Return the [X, Y] coordinate for the center point of the cell that contains the specified text.  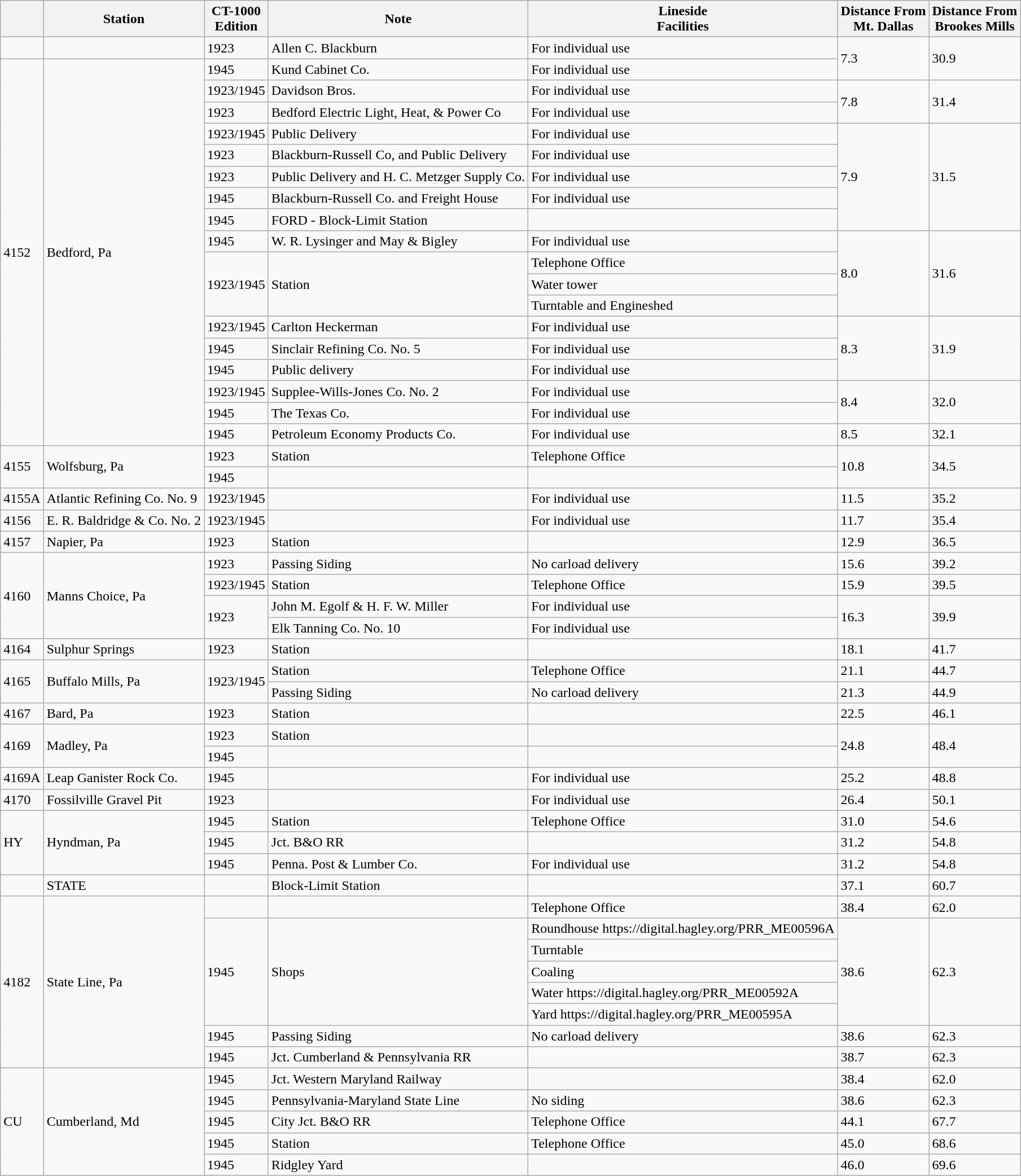
CT-1000Edition [236, 19]
Shops [398, 971]
Jct. B&O RR [398, 842]
Wolfsburg, Pa [124, 467]
8.5 [883, 435]
Public delivery [398, 370]
Yard https://digital.hagley.org/PRR_ME00595A [683, 1015]
39.9 [975, 617]
15.9 [883, 585]
48.8 [975, 778]
Leap Ganister Rock Co. [124, 778]
4169 [22, 746]
31.4 [975, 102]
Hyndman, Pa [124, 842]
Manns Choice, Pa [124, 595]
4167 [22, 714]
Bedford, Pa [124, 252]
Water tower [683, 284]
21.3 [883, 692]
26.4 [883, 800]
Water https://digital.hagley.org/PRR_ME00592A [683, 993]
Buffalo Mills, Pa [124, 682]
Sulphur Springs [124, 650]
Fossilville Gravel Pit [124, 800]
8.3 [883, 349]
46.0 [883, 1165]
Turntable and Engineshed [683, 306]
Elk Tanning Co. No. 10 [398, 628]
24.8 [883, 746]
4170 [22, 800]
54.6 [975, 821]
39.2 [975, 563]
Ridgley Yard [398, 1165]
FORD - Block-Limit Station [398, 220]
Napier, Pa [124, 542]
31.0 [883, 821]
46.1 [975, 714]
21.1 [883, 671]
City Jct. B&O RR [398, 1122]
Public Delivery [398, 134]
11.7 [883, 520]
45.0 [883, 1143]
30.9 [975, 59]
32.0 [975, 402]
4157 [22, 542]
STATE [124, 885]
67.7 [975, 1122]
Distance FromBrookes Mills [975, 19]
Blackburn-Russell Co. and Freight House [398, 198]
Roundhouse https://digital.hagley.org/PRR_ME00596A [683, 928]
8.0 [883, 273]
Madley, Pa [124, 746]
Petroleum Economy Products Co. [398, 435]
11.5 [883, 499]
31.9 [975, 349]
50.1 [975, 800]
37.1 [883, 885]
Turntable [683, 950]
Distance FromMt. Dallas [883, 19]
4182 [22, 982]
68.6 [975, 1143]
Public Delivery and H. C. Metzger Supply Co. [398, 177]
No siding [683, 1100]
Blackburn-Russell Co, and Public Delivery [398, 155]
35.4 [975, 520]
60.7 [975, 885]
4155A [22, 499]
Pennsylvania-Maryland State Line [398, 1100]
38.7 [883, 1057]
The Texas Co. [398, 413]
34.5 [975, 467]
7.8 [883, 102]
36.5 [975, 542]
4165 [22, 682]
Cumberland, Md [124, 1122]
15.6 [883, 563]
4169A [22, 778]
Davidson Bros. [398, 91]
Carlton Heckerman [398, 327]
10.8 [883, 467]
39.5 [975, 585]
8.4 [883, 402]
12.9 [883, 542]
18.1 [883, 650]
48.4 [975, 746]
69.6 [975, 1165]
Penna. Post & Lumber Co. [398, 864]
Note [398, 19]
16.3 [883, 617]
CU [22, 1122]
35.2 [975, 499]
E. R. Baldridge & Co. No. 2 [124, 520]
7.3 [883, 59]
LinesideFacilities [683, 19]
4152 [22, 252]
W. R. Lysinger and May & Bigley [398, 241]
Jct. Western Maryland Railway [398, 1079]
State Line, Pa [124, 982]
Supplee-Wills-Jones Co. No. 2 [398, 392]
22.5 [883, 714]
Coaling [683, 971]
31.6 [975, 273]
Atlantic Refining Co. No. 9 [124, 499]
John M. Egolf & H. F. W. Miller [398, 606]
4160 [22, 595]
Block-Limit Station [398, 885]
41.7 [975, 650]
Bard, Pa [124, 714]
Jct. Cumberland & Pennsylvania RR [398, 1057]
44.9 [975, 692]
HY [22, 842]
44.7 [975, 671]
31.5 [975, 177]
4156 [22, 520]
4155 [22, 467]
25.2 [883, 778]
Bedford Electric Light, Heat, & Power Co [398, 112]
Allen C. Blackburn [398, 48]
7.9 [883, 177]
Kund Cabinet Co. [398, 69]
44.1 [883, 1122]
32.1 [975, 435]
4164 [22, 650]
Sinclair Refining Co. No. 5 [398, 349]
